Capture the cell that displays the provided text and extract its (X, Y) central coordinate. 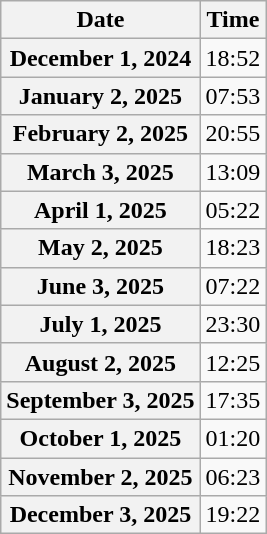
November 2, 2025 (100, 477)
February 2, 2025 (100, 134)
17:35 (233, 400)
April 1, 2025 (100, 210)
July 1, 2025 (100, 324)
September 3, 2025 (100, 400)
March 3, 2025 (100, 172)
06:23 (233, 477)
18:52 (233, 58)
01:20 (233, 438)
December 1, 2024 (100, 58)
13:09 (233, 172)
August 2, 2025 (100, 362)
23:30 (233, 324)
05:22 (233, 210)
18:23 (233, 248)
Time (233, 20)
October 1, 2025 (100, 438)
20:55 (233, 134)
12:25 (233, 362)
January 2, 2025 (100, 96)
December 3, 2025 (100, 515)
07:22 (233, 286)
June 3, 2025 (100, 286)
07:53 (233, 96)
19:22 (233, 515)
Date (100, 20)
May 2, 2025 (100, 248)
